Detect which cell encompasses the target text, then output its [x, y] center coordinate. 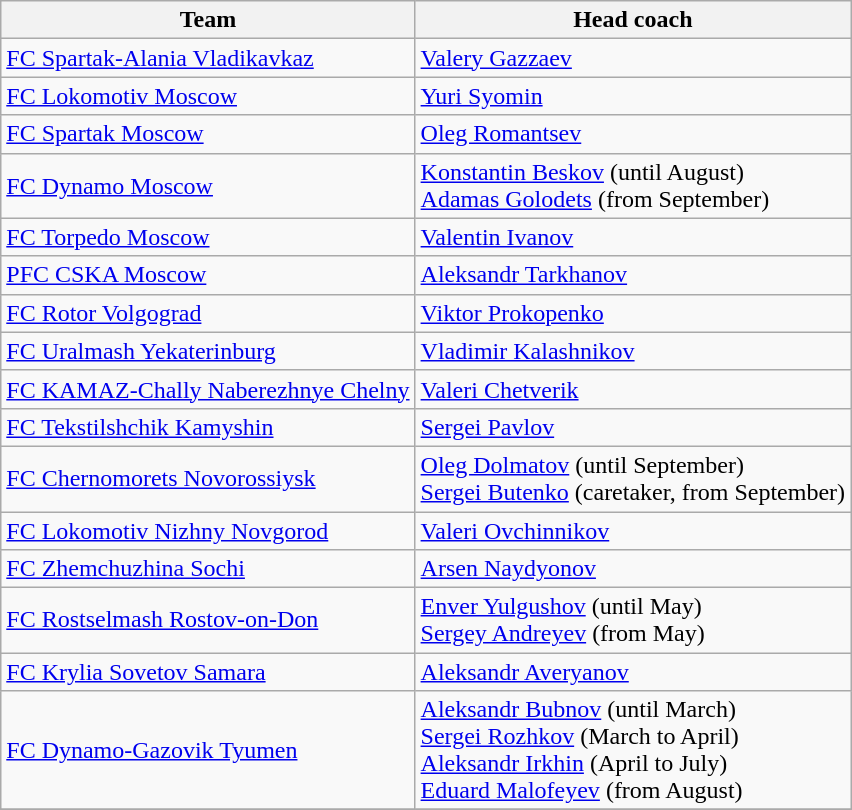
FC Lokomotiv Moscow [208, 96]
FC Rostselmash Rostov-on-Don [208, 620]
Aleksandr Bubnov (until March)Sergei Rozhkov (March to April)Aleksandr Irkhin (April to July)Eduard Malofeyev (from August) [633, 750]
FC Dynamo-Gazovik Tyumen [208, 750]
Aleksandr Tarkhanov [633, 275]
FC Dynamo Moscow [208, 186]
Aleksandr Averyanov [633, 672]
FC Torpedo Moscow [208, 237]
FC Rotor Volgograd [208, 313]
Vladimir Kalashnikov [633, 351]
Oleg Romantsev [633, 134]
FC Spartak-Alania Vladikavkaz [208, 58]
FC Uralmash Yekaterinburg [208, 351]
Valeri Chetverik [633, 389]
Head coach [633, 20]
FC Tekstilshchik Kamyshin [208, 427]
Oleg Dolmatov (until September)Sergei Butenko (caretaker, from September) [633, 478]
FC Chernomorets Novorossiysk [208, 478]
Konstantin Beskov (until August)Adamas Golodets (from September) [633, 186]
Enver Yulgushov (until May)Sergey Andreyev (from May) [633, 620]
PFC CSKA Moscow [208, 275]
Valeri Ovchinnikov [633, 531]
FC Lokomotiv Nizhny Novgorod [208, 531]
Arsen Naydyonov [633, 569]
Viktor Prokopenko [633, 313]
Valentin Ivanov [633, 237]
Yuri Syomin [633, 96]
FC Zhemchuzhina Sochi [208, 569]
Valery Gazzaev [633, 58]
Sergei Pavlov [633, 427]
Team [208, 20]
FC Spartak Moscow [208, 134]
FC KAMAZ-Chally Naberezhnye Chelny [208, 389]
FC Krylia Sovetov Samara [208, 672]
